Find where the given text appears and provide that cell's center as [x, y] coordinate. 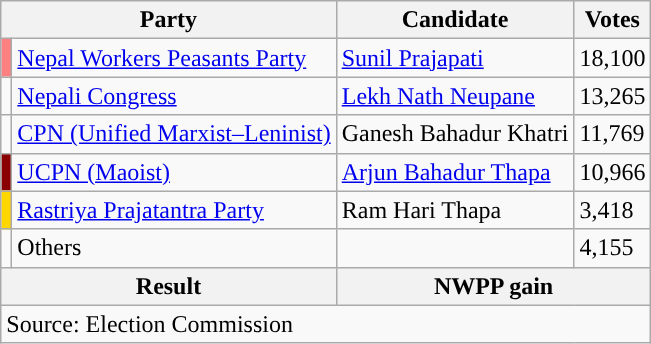
Others [174, 248]
11,769 [612, 134]
13,265 [612, 96]
Ram Hari Thapa [455, 210]
10,966 [612, 172]
18,100 [612, 58]
CPN (Unified Marxist–Leninist) [174, 134]
Party [168, 20]
Rastriya Prajatantra Party [174, 210]
Nepal Workers Peasants Party [174, 58]
Nepali Congress [174, 96]
Lekh Nath Neupane [455, 96]
NWPP gain [494, 286]
Ganesh Bahadur Khatri [455, 134]
Result [168, 286]
UCPN (Maoist) [174, 172]
Arjun Bahadur Thapa [455, 172]
3,418 [612, 210]
Candidate [455, 20]
4,155 [612, 248]
Votes [612, 20]
Sunil Prajapati [455, 58]
Source: Election Commission [326, 324]
